Identify which cell holds the provided text, then report its [X, Y] central coordinate. 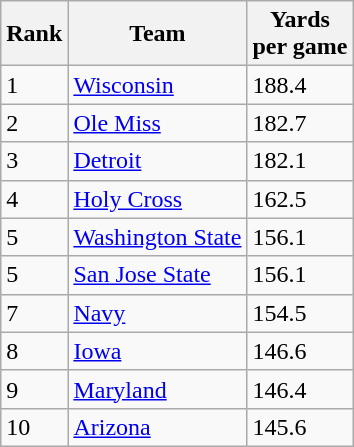
Yardsper game [300, 34]
Ole Miss [158, 123]
188.4 [300, 85]
182.7 [300, 123]
146.6 [300, 351]
4 [34, 199]
3 [34, 161]
Team [158, 34]
162.5 [300, 199]
Arizona [158, 427]
Rank [34, 34]
Detroit [158, 161]
Holy Cross [158, 199]
2 [34, 123]
7 [34, 313]
Wisconsin [158, 85]
Maryland [158, 389]
145.6 [300, 427]
182.1 [300, 161]
154.5 [300, 313]
9 [34, 389]
Iowa [158, 351]
San Jose State [158, 275]
Washington State [158, 237]
8 [34, 351]
Navy [158, 313]
1 [34, 85]
146.4 [300, 389]
10 [34, 427]
